Pinpoint the cell where the given text exists, returning its (x, y) midpoint coordinate. 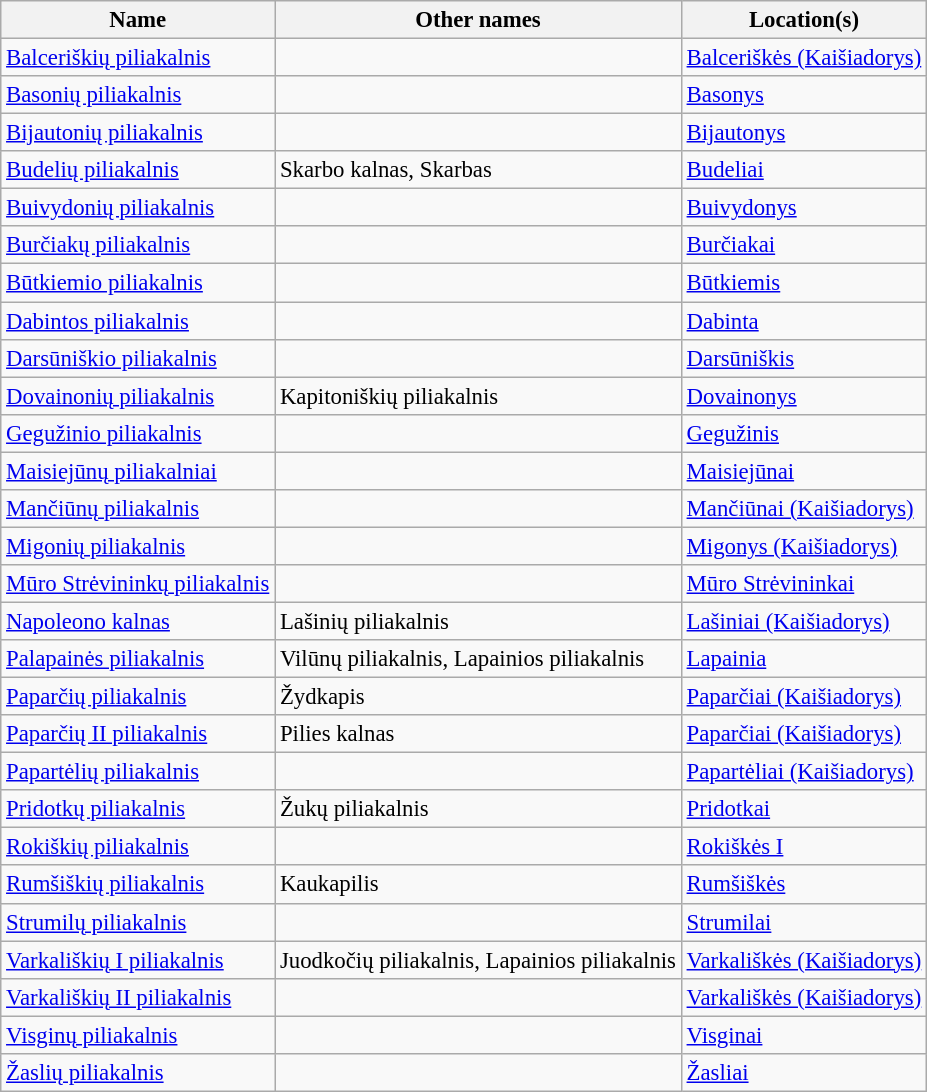
Budelių piliakalnis (138, 170)
Basonys (804, 95)
Dabinta (804, 321)
Other names (478, 20)
Dovainonių piliakalnis (138, 396)
Budeliai (804, 170)
Rokiškės I (804, 847)
Kapitoniškių piliakalnis (478, 396)
Name (138, 20)
Burčiakų piliakalnis (138, 245)
Dabintos piliakalnis (138, 321)
Mančiūnų piliakalnis (138, 509)
Location(s) (804, 20)
Bijautonys (804, 133)
Napoleono kalnas (138, 621)
Kaukapilis (478, 885)
Žaslių piliakalnis (138, 1073)
Būtkiemio piliakalnis (138, 283)
Buivydonių piliakalnis (138, 208)
Papartėliai (Kaišiadorys) (804, 772)
Dovainonys (804, 396)
Gegužinio piliakalnis (138, 433)
Burčiakai (804, 245)
Lašinių piliakalnis (478, 621)
Basonių piliakalnis (138, 95)
Rumšiškės (804, 885)
Palapainės piliakalnis (138, 659)
Visginų piliakalnis (138, 1035)
Pridotkų piliakalnis (138, 809)
Vilūnų piliakalnis, Lapainios piliakalnis (478, 659)
Pridotkai (804, 809)
Rokiškių piliakalnis (138, 847)
Darsūniškio piliakalnis (138, 358)
Žydkapis (478, 697)
Rumšiškių piliakalnis (138, 885)
Balceriškių piliakalnis (138, 58)
Maisiejūnai (804, 471)
Lapainia (804, 659)
Skarbo kalnas, Skarbas (478, 170)
Migonys (Kaišiadorys) (804, 546)
Strumilų piliakalnis (138, 922)
Varkališkių II piliakalnis (138, 997)
Strumilai (804, 922)
Darsūniškis (804, 358)
Bijautonių piliakalnis (138, 133)
Visginai (804, 1035)
Žasliai (804, 1073)
Gegužinis (804, 433)
Mūro Strėvininkų piliakalnis (138, 584)
Paparčių piliakalnis (138, 697)
Varkališkių I piliakalnis (138, 960)
Migonių piliakalnis (138, 546)
Būtkiemis (804, 283)
Mančiūnai (Kaišiadorys) (804, 509)
Mūro Strėvininkai (804, 584)
Buivydonys (804, 208)
Maisiejūnų piliakalniai (138, 471)
Juodkočių piliakalnis, Lapainios piliakalnis (478, 960)
Paparčių II piliakalnis (138, 734)
Lašiniai (Kaišiadorys) (804, 621)
Pilies kalnas (478, 734)
Papartėlių piliakalnis (138, 772)
Balceriškės (Kaišiadorys) (804, 58)
Žukų piliakalnis (478, 809)
